Capture the cell that displays the provided text and extract its (X, Y) central coordinate. 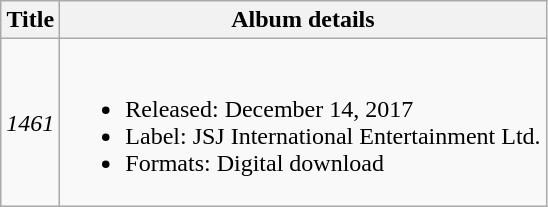
Title (30, 20)
Album details (303, 20)
1461 (30, 122)
Released: December 14, 2017 Label: JSJ International Entertainment Ltd.Formats: Digital download (303, 122)
